Locate the cell with the specified text and output its [X, Y] center coordinate. 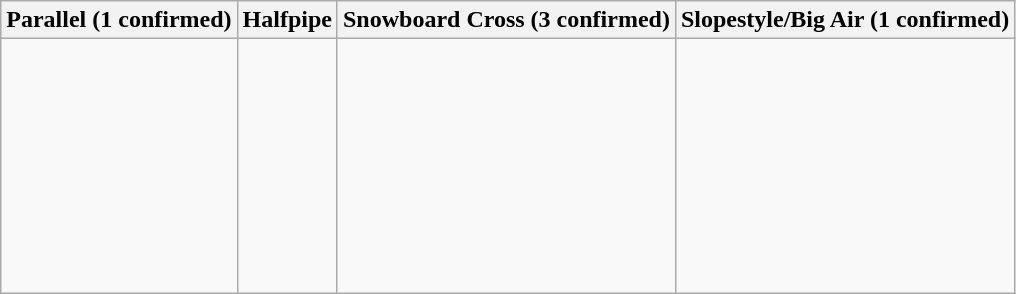
Slopestyle/Big Air (1 confirmed) [844, 20]
Halfpipe [287, 20]
Snowboard Cross (3 confirmed) [506, 20]
Parallel (1 confirmed) [119, 20]
